Capture the cell that displays the provided text and extract its [x, y] central coordinate. 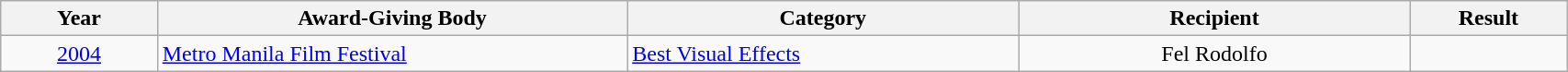
Fel Rodolfo [1214, 54]
Metro Manila Film Festival [391, 54]
Award-Giving Body [391, 18]
Recipient [1214, 18]
2004 [79, 54]
Result [1488, 18]
Year [79, 18]
Best Visual Effects [823, 54]
Category [823, 18]
